Scan for the cell matching the given text and deliver its (X, Y) coordinate at center. 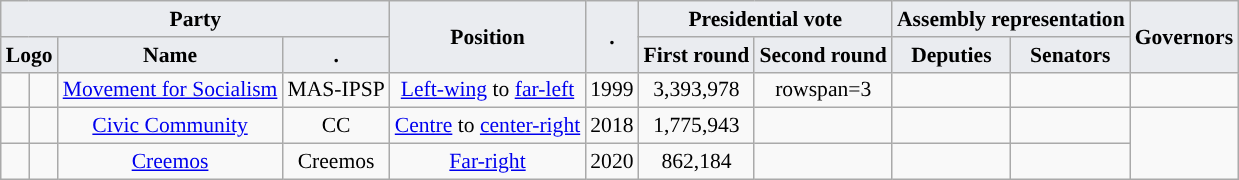
Assembly representation (1011, 19)
Far-right (488, 162)
Civic Community (170, 126)
862,184 (697, 162)
Left-wing to far-left (488, 90)
Governors (1184, 36)
Second round (823, 55)
2020 (612, 162)
CC (336, 126)
Presidential vote (766, 19)
Logo (30, 55)
1,775,943 (697, 126)
First round (697, 55)
rowspan=3 (823, 90)
Party (196, 19)
Position (488, 36)
Senators (1070, 55)
Name (170, 55)
Centre to center-right (488, 126)
MAS-IPSP (336, 90)
Deputies (952, 55)
Movement for Socialism (170, 90)
2018 (612, 126)
3,393,978 (697, 90)
1999 (612, 90)
